Output the (X, Y) coordinate of the center of the cell containing the given text.  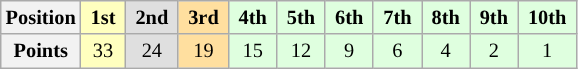
6 (397, 51)
5th (301, 17)
4 (446, 51)
9 (349, 51)
8th (446, 17)
15 (253, 51)
12 (301, 51)
19 (203, 51)
10th (547, 17)
33 (104, 51)
24 (152, 51)
1st (104, 17)
2 (494, 51)
3rd (203, 17)
1 (547, 51)
9th (494, 17)
Points (41, 51)
7th (397, 17)
2nd (152, 17)
Position (41, 17)
6th (349, 17)
4th (253, 17)
